Find where the given text appears and provide that cell's center as (X, Y) coordinate. 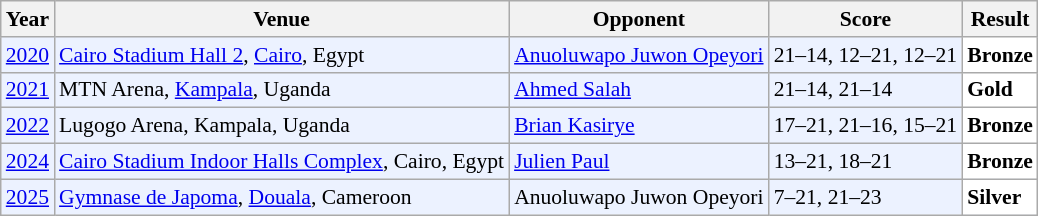
2022 (28, 126)
Cairo Stadium Hall 2, Cairo, Egypt (282, 55)
21–14, 12–21, 12–21 (866, 55)
21–14, 21–14 (866, 90)
Ahmed Salah (639, 90)
Brian Kasirye (639, 126)
Opponent (639, 19)
Result (1000, 19)
Cairo Stadium Indoor Halls Complex, Cairo, Egypt (282, 162)
Venue (282, 19)
Gold (1000, 90)
2020 (28, 55)
Julien Paul (639, 162)
7–21, 21–23 (866, 197)
2025 (28, 197)
Year (28, 19)
Gymnase de Japoma, Douala, Cameroon (282, 197)
13–21, 18–21 (866, 162)
17–21, 21–16, 15–21 (866, 126)
Score (866, 19)
MTN Arena, Kampala, Uganda (282, 90)
2024 (28, 162)
Silver (1000, 197)
Lugogo Arena, Kampala, Uganda (282, 126)
2021 (28, 90)
